Return [x, y] of the center of cell containing provided text 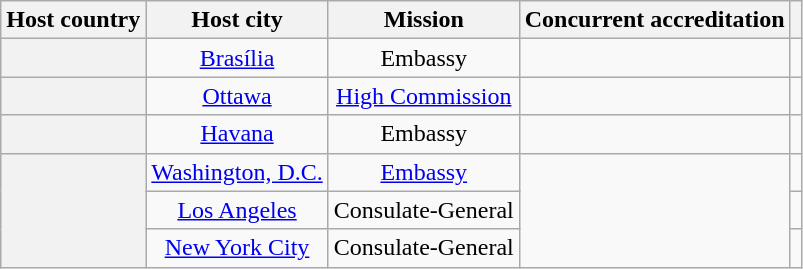
Ottawa [237, 96]
Havana [237, 134]
New York City [237, 248]
Washington, D.C. [237, 172]
Host country [74, 20]
Host city [237, 20]
Los Angeles [237, 210]
Mission [424, 20]
Concurrent accreditation [654, 20]
Brasília [237, 58]
High Commission [424, 96]
